Locate the cell with the specified text and output its (x, y) center coordinate. 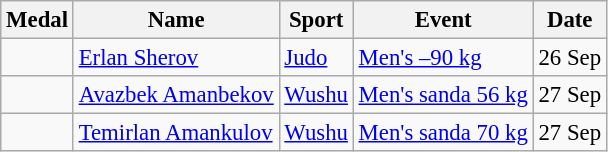
Erlan Sherov (176, 58)
Men's –90 kg (443, 58)
Men's sanda 70 kg (443, 133)
Men's sanda 56 kg (443, 95)
Judo (316, 58)
Name (176, 20)
Medal (38, 20)
26 Sep (570, 58)
Date (570, 20)
Avazbek Amanbekov (176, 95)
Sport (316, 20)
Event (443, 20)
Temirlan Amankulov (176, 133)
